Provide the [x, y] coordinate of the cell's center where the given text is located.  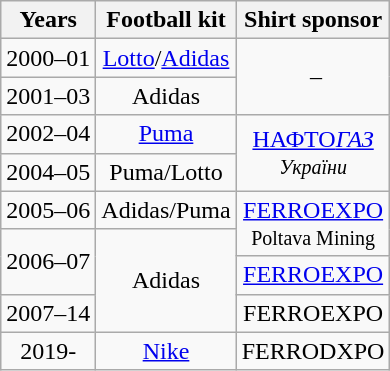
2000–01 [48, 58]
Nike [166, 351]
2002–04 [48, 134]
Puma [166, 134]
Puma/Lotto [166, 172]
2006–07 [48, 262]
2005–06 [48, 210]
Adidas/Puma [166, 210]
FERROEXPOPoltava Mining [313, 224]
НАФТОГАЗУкраїни [313, 153]
– [313, 77]
FERRODXPO [313, 351]
2001–03 [48, 96]
2004–05 [48, 172]
2019- [48, 351]
Years [48, 20]
Football kit [166, 20]
Shirt sponsor [313, 20]
Lotto/Adidas [166, 58]
2007–14 [48, 313]
